Output the (x, y) coordinate of the center of the cell containing the given text.  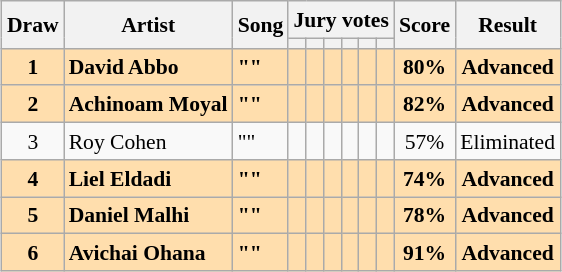
Jury votes (340, 20)
1 (33, 66)
91% (424, 252)
82% (424, 104)
6 (33, 252)
Score (424, 24)
Avichai Ohana (148, 252)
57% (424, 142)
Result (508, 24)
Draw (33, 24)
Achinoam Moyal (148, 104)
78% (424, 216)
Song (261, 24)
74% (424, 178)
Liel Eldadi (148, 178)
Eliminated (508, 142)
80% (424, 66)
David Abbo (148, 66)
4 (33, 178)
3 (33, 142)
Daniel Malhi (148, 216)
Artist (148, 24)
2 (33, 104)
5 (33, 216)
Roy Cohen (148, 142)
